Identify which cell holds the provided text, then report its (x, y) central coordinate. 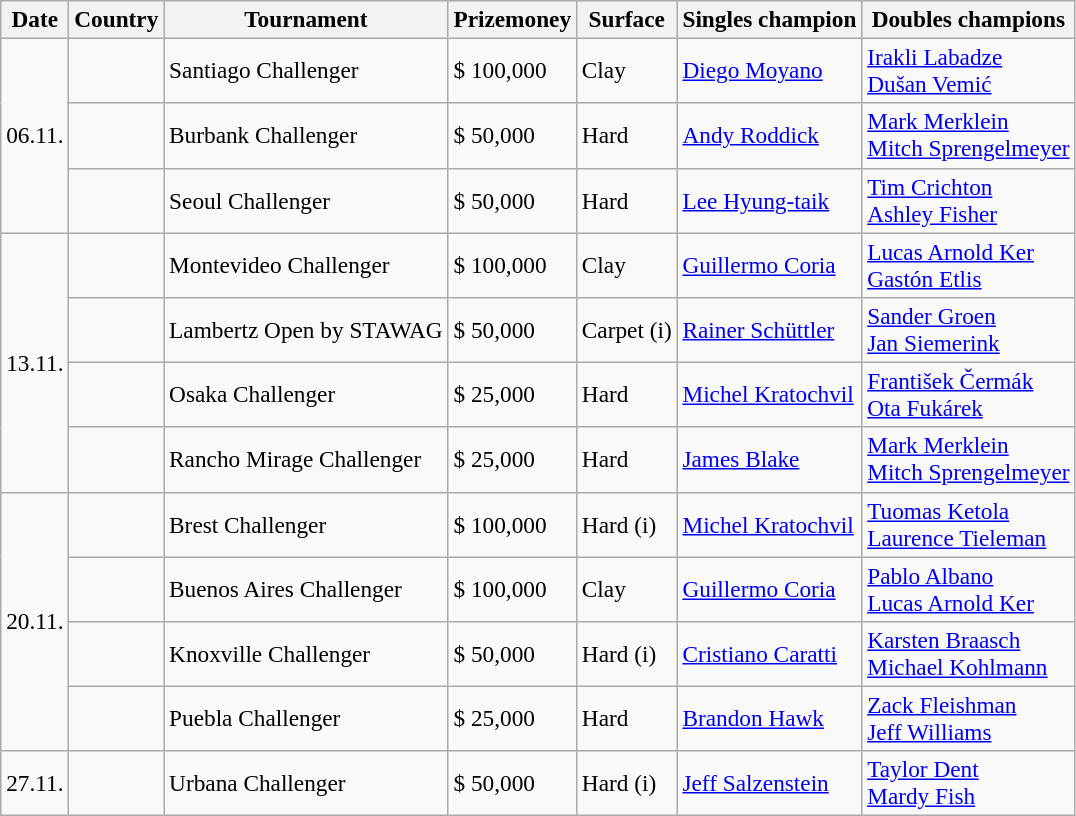
Osaka Challenger (306, 394)
Pablo Albano Lucas Arnold Ker (968, 588)
Urbana Challenger (306, 784)
Diego Moyano (770, 70)
Burbank Challenger (306, 136)
Carpet (i) (626, 330)
Puebla Challenger (306, 718)
Prizemoney (512, 19)
Sander Groen Jan Siemerink (968, 330)
Cristiano Caratti (770, 654)
27.11. (35, 784)
Taylor Dent Mardy Fish (968, 784)
Karsten Braasch Michael Kohlmann (968, 654)
Lucas Arnold Ker Gastón Etlis (968, 264)
Country (116, 19)
Rainer Schüttler (770, 330)
Brest Challenger (306, 524)
Surface (626, 19)
Jeff Salzenstein (770, 784)
Brandon Hawk (770, 718)
Santiago Challenger (306, 70)
Zack Fleishman Jeff Williams (968, 718)
13.11. (35, 362)
Irakli Labadze Dušan Vemić (968, 70)
Seoul Challenger (306, 200)
Tuomas Ketola Laurence Tieleman (968, 524)
Date (35, 19)
Singles champion (770, 19)
Montevideo Challenger (306, 264)
Tournament (306, 19)
Rancho Mirage Challenger (306, 460)
Lambertz Open by STAWAG (306, 330)
František Čermák Ota Fukárek (968, 394)
Lee Hyung-taik (770, 200)
Knoxville Challenger (306, 654)
James Blake (770, 460)
Doubles champions (968, 19)
20.11. (35, 622)
Andy Roddick (770, 136)
Tim Crichton Ashley Fisher (968, 200)
06.11. (35, 135)
Buenos Aires Challenger (306, 588)
